Output the (x, y) coordinate of the center of the cell containing the given text.  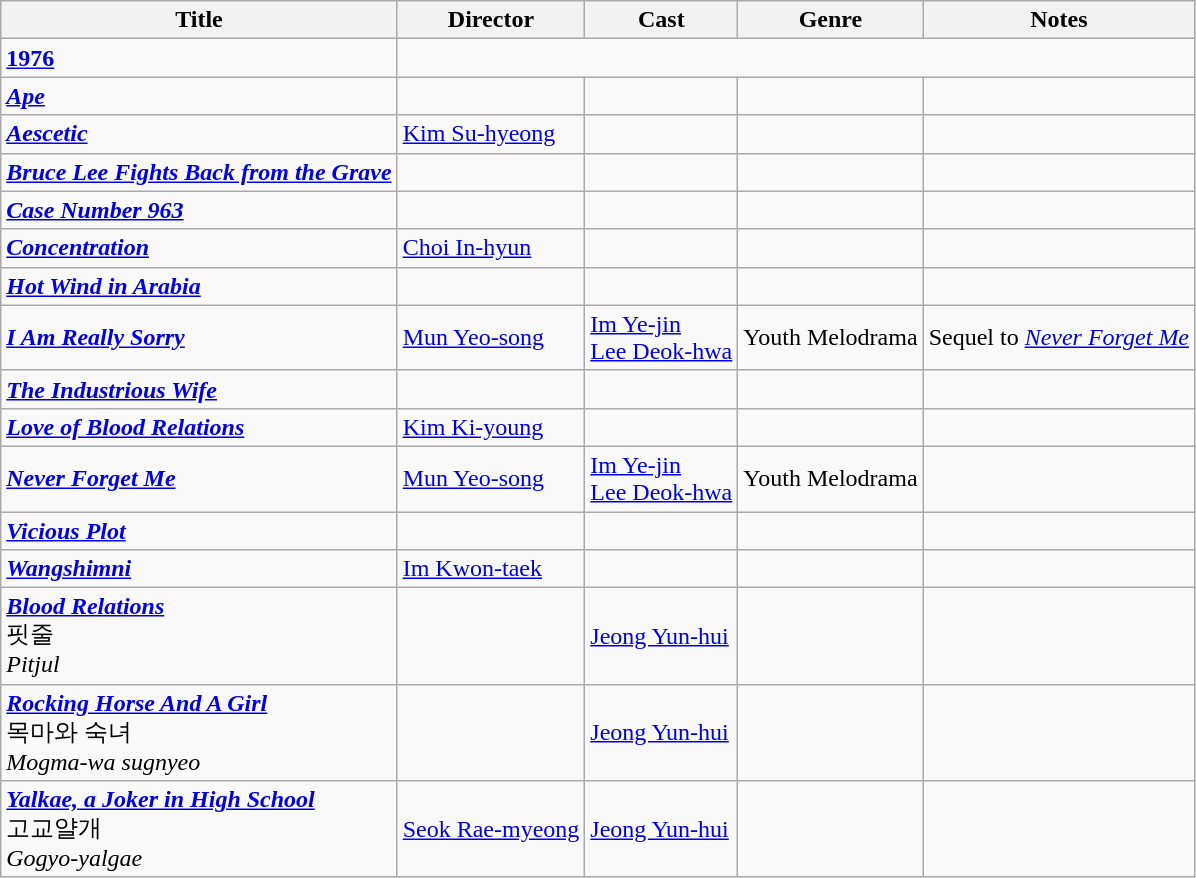
1976 (199, 58)
Vicious Plot (199, 531)
Ape (199, 96)
I Am Really Sorry (199, 338)
Yalkae, a Joker in High School고교얄개Gogyo-yalgae (199, 830)
Choi In-hyun (491, 248)
Notes (1058, 20)
Never Forget Me (199, 478)
Aescetic (199, 134)
Wangshimni (199, 569)
Case Number 963 (199, 210)
Kim Su-hyeong (491, 134)
Cast (662, 20)
The Industrious Wife (199, 389)
Title (199, 20)
Concentration (199, 248)
Kim Ki-young (491, 427)
Im Kwon-taek (491, 569)
Blood Relations핏줄Pitjul (199, 636)
Bruce Lee Fights Back from the Grave (199, 172)
Rocking Horse And A Girl목마와 숙녀Mogma-wa sugnyeo (199, 732)
Hot Wind in Arabia (199, 286)
Love of Blood Relations (199, 427)
Director (491, 20)
Seok Rae-myeong (491, 830)
Genre (830, 20)
Sequel to Never Forget Me (1058, 338)
